Locate the cell with the specified text and output its [x, y] center coordinate. 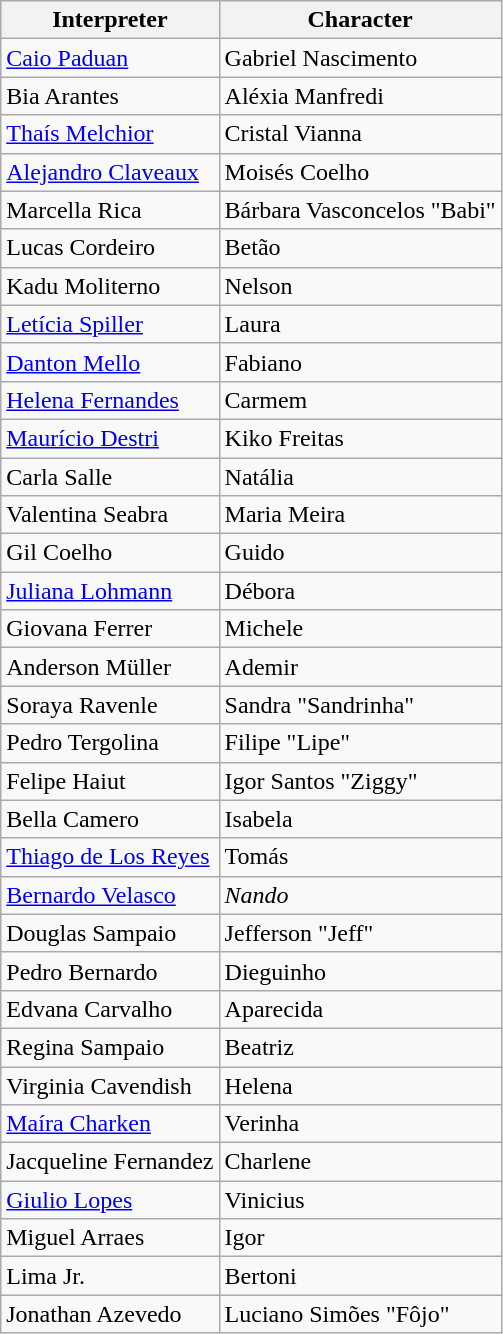
Beatriz [360, 1047]
Verinha [360, 1124]
Virginia Cavendish [110, 1085]
Thaís Melchior [110, 134]
Moisés Coelho [360, 172]
Bárbara Vasconcelos "Babi" [360, 210]
Nando [360, 895]
Charlene [360, 1162]
Kiko Freitas [360, 438]
Lucas Cordeiro [110, 248]
Carla Salle [110, 477]
Gil Coelho [110, 553]
Lima Jr. [110, 1276]
Igor Santos "Ziggy" [360, 781]
Jefferson "Jeff" [360, 933]
Vinicius [360, 1200]
Giovana Ferrer [110, 629]
Luciano Simões "Fôjo" [360, 1314]
Bella Camero [110, 819]
Tomás [360, 857]
Jacqueline Fernandez [110, 1162]
Miguel Arraes [110, 1238]
Dieguinho [360, 971]
Débora [360, 591]
Bernardo Velasco [110, 895]
Jonathan Azevedo [110, 1314]
Sandra "Sandrinha" [360, 705]
Bertoni [360, 1276]
Douglas Sampaio [110, 933]
Aparecida [360, 1009]
Soraya Ravenle [110, 705]
Cristal Vianna [360, 134]
Valentina Seabra [110, 515]
Edvana Carvalho [110, 1009]
Felipe Haiut [110, 781]
Marcella Rica [110, 210]
Anderson Müller [110, 667]
Nelson [360, 286]
Interpreter [110, 20]
Igor [360, 1238]
Juliana Lohmann [110, 591]
Fabiano [360, 362]
Danton Mello [110, 362]
Regina Sampaio [110, 1047]
Helena [360, 1085]
Character [360, 20]
Maria Meira [360, 515]
Bia Arantes [110, 96]
Laura [360, 324]
Thiago de Los Reyes [110, 857]
Pedro Bernardo [110, 971]
Michele [360, 629]
Ademir [360, 667]
Natália [360, 477]
Letícia Spiller [110, 324]
Betão [360, 248]
Caio Paduan [110, 58]
Giulio Lopes [110, 1200]
Kadu Moliterno [110, 286]
Isabela [360, 819]
Filipe "Lipe" [360, 743]
Gabriel Nascimento [360, 58]
Aléxia Manfredi [360, 96]
Pedro Tergolina [110, 743]
Alejandro Claveaux [110, 172]
Carmem [360, 400]
Maurício Destri [110, 438]
Guido [360, 553]
Helena Fernandes [110, 400]
Maíra Charken [110, 1124]
